From the cell containing the given text, extract its center point as [X, Y] coordinate. 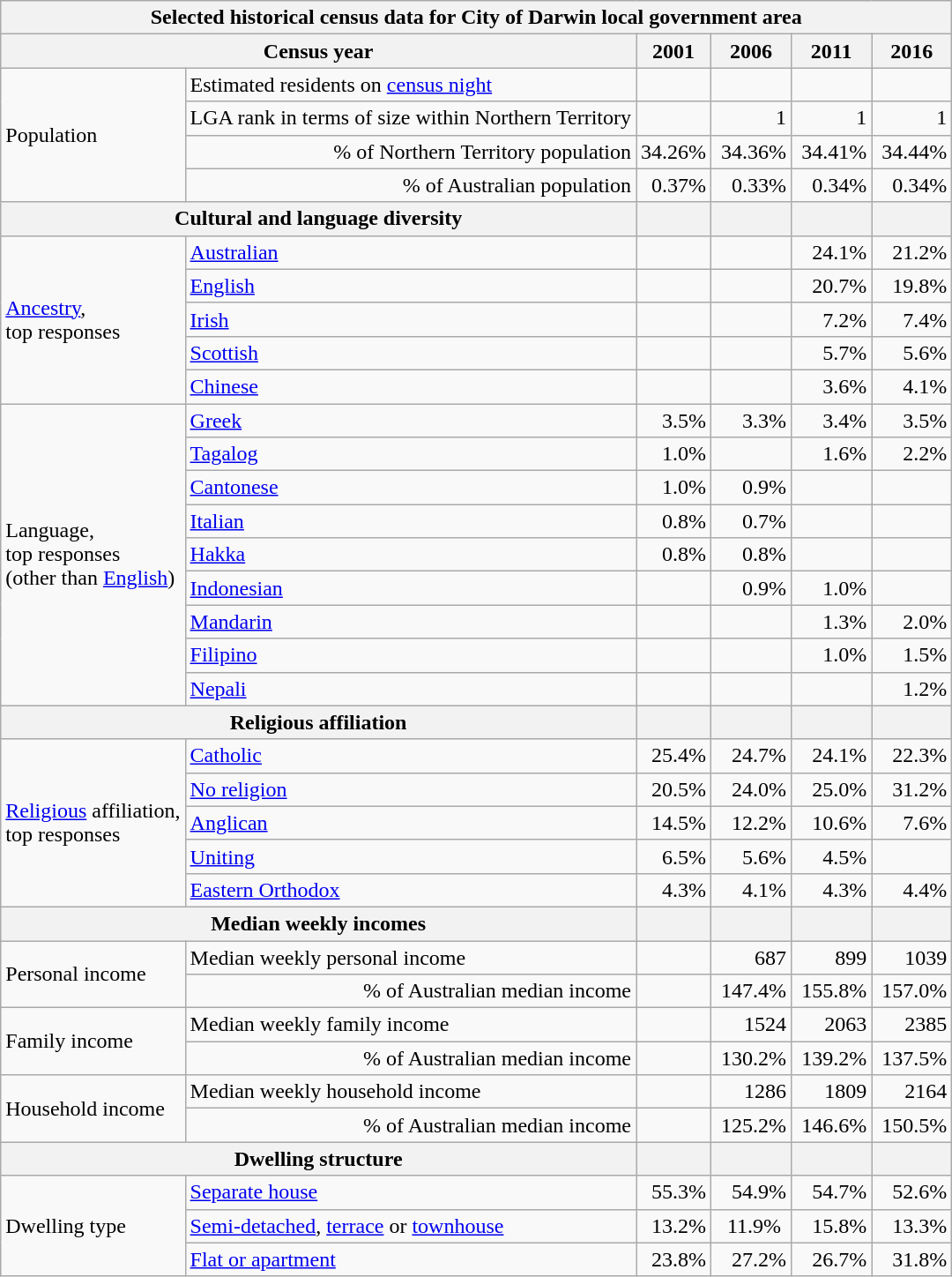
11.9% [751, 1226]
Religious affiliation,top responses [93, 823]
27.2% [751, 1259]
Nepali [411, 689]
Irish [411, 319]
34.26% [673, 152]
Australian [411, 252]
English [411, 286]
Greek [411, 421]
0.37% [673, 185]
24.0% [751, 789]
Estimated residents on census night [411, 85]
Population [93, 135]
% of Australian population [411, 185]
899 [832, 957]
54.7% [832, 1192]
Cultural and language diversity [319, 219]
130.2% [751, 1058]
2385 [911, 1025]
5.7% [832, 353]
2016 [911, 51]
34.44% [911, 152]
147.4% [751, 991]
Hakka [411, 555]
Selected historical census data for City of Darwin local government area [476, 18]
31.8% [911, 1259]
55.3% [673, 1192]
Chinese [411, 386]
Separate house [411, 1192]
2006 [751, 51]
24.7% [751, 756]
14.5% [673, 823]
Family income [93, 1042]
Median weekly incomes [319, 923]
4.5% [832, 856]
Household income [93, 1109]
19.8% [911, 286]
22.3% [911, 756]
54.9% [751, 1192]
155.8% [832, 991]
Semi-detached, terrace or townhouse [411, 1226]
1.2% [911, 689]
Italian [411, 521]
26.7% [832, 1259]
25.0% [832, 789]
Ancestry,top responses [93, 319]
1809 [832, 1092]
Census year [319, 51]
2164 [911, 1092]
Scottish [411, 353]
125.2% [751, 1125]
Dwelling type [93, 1226]
2.0% [911, 622]
Eastern Orthodox [411, 890]
34.41% [832, 152]
10.6% [832, 823]
0.7% [751, 521]
7.4% [911, 319]
13.2% [673, 1226]
12.2% [751, 823]
Religious affiliation [319, 722]
1286 [751, 1092]
Tagalog [411, 454]
Cantonese [411, 488]
2011 [832, 51]
687 [751, 957]
3.6% [832, 386]
Filipino [411, 655]
Median weekly personal income [411, 957]
1.5% [911, 655]
13.3% [911, 1226]
6.5% [673, 856]
15.8% [832, 1226]
4.4% [911, 890]
3.4% [832, 421]
20.7% [832, 286]
31.2% [911, 789]
2063 [832, 1025]
3.3% [751, 421]
Catholic [411, 756]
LGA rank in terms of size within Northern Territory [411, 118]
1.6% [832, 454]
25.4% [673, 756]
Flat or apartment [411, 1259]
1039 [911, 957]
Language,top responses(other than English) [93, 556]
7.6% [911, 823]
23.8% [673, 1259]
150.5% [911, 1125]
Uniting [411, 856]
% of Northern Territory population [411, 152]
139.2% [832, 1058]
34.36% [751, 152]
2.2% [911, 454]
Median weekly household income [411, 1092]
Dwelling structure [319, 1159]
0.33% [751, 185]
Personal income [93, 974]
20.5% [673, 789]
7.2% [832, 319]
Anglican [411, 823]
Median weekly family income [411, 1025]
137.5% [911, 1058]
Indonesian [411, 588]
21.2% [911, 252]
146.6% [832, 1125]
1.3% [832, 622]
52.6% [911, 1192]
Mandarin [411, 622]
No religion [411, 789]
2001 [673, 51]
1524 [751, 1025]
157.0% [911, 991]
